Pinpoint the cell where the given text exists, returning its [X, Y] midpoint coordinate. 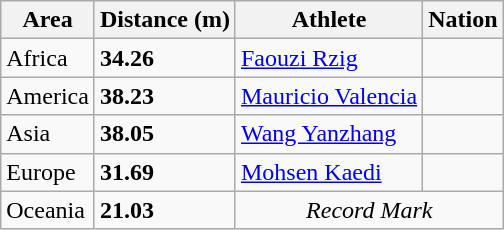
Europe [48, 172]
Africa [48, 58]
America [48, 96]
Nation [463, 20]
Asia [48, 134]
34.26 [164, 58]
Faouzi Rzig [328, 58]
21.03 [164, 210]
Wang Yanzhang [328, 134]
Mohsen Kaedi [328, 172]
Oceania [48, 210]
Mauricio Valencia [328, 96]
Record Mark [369, 210]
31.69 [164, 172]
Area [48, 20]
38.05 [164, 134]
Athlete [328, 20]
Distance (m) [164, 20]
38.23 [164, 96]
